Return [x, y] of the center of cell containing provided text 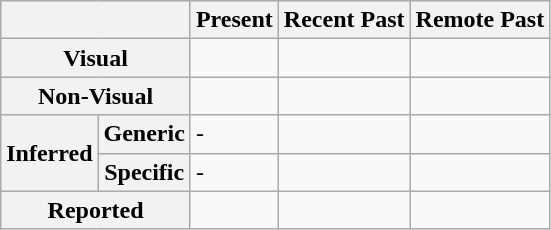
Present [234, 20]
Inferred [50, 153]
Specific [144, 172]
Visual [96, 58]
Recent Past [344, 20]
Remote Past [480, 20]
Reported [96, 210]
Non-Visual [96, 96]
Generic [144, 134]
